Return (X, Y) of the center of cell containing provided text 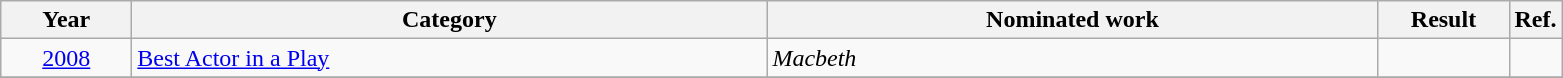
Ref. (1536, 20)
2008 (66, 58)
Nominated work (1072, 20)
Best Actor in a Play (450, 58)
Year (66, 20)
Macbeth (1072, 58)
Result (1444, 20)
Category (450, 20)
